Identify which cell holds the provided text, then report its [X, Y] central coordinate. 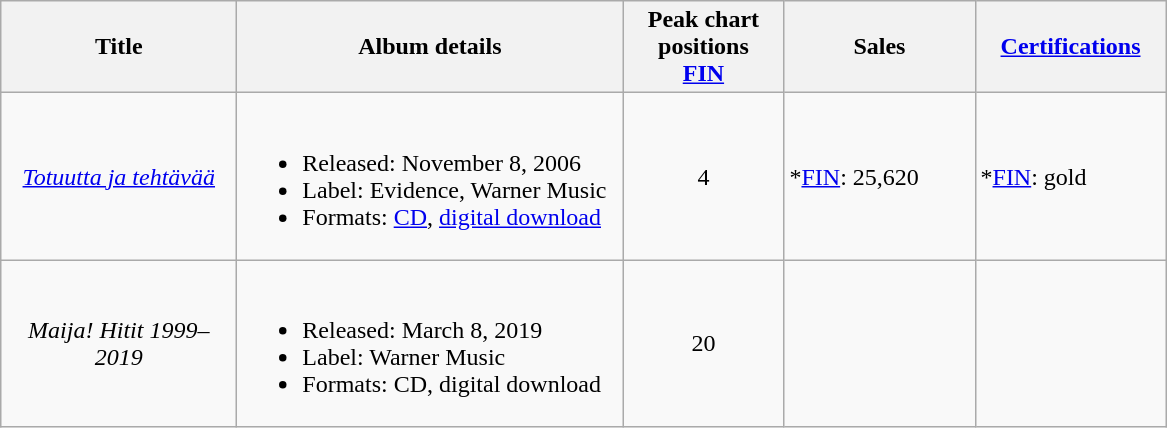
*FIN: gold [1070, 176]
Released: March 8, 2019Label: Warner MusicFormats: CD, digital download [430, 344]
Album details [430, 47]
Released: November 8, 2006Label: Evidence, Warner MusicFormats: CD, digital download [430, 176]
Maija! Hitit 1999–2019 [119, 344]
*FIN: 25,620 [880, 176]
20 [704, 344]
Certifications [1070, 47]
Totuutta ja tehtävää [119, 176]
Title [119, 47]
4 [704, 176]
Peak chart positionsFIN [704, 47]
Sales [880, 47]
